Provide the [X, Y] coordinate of the cell's center where the given text is located.  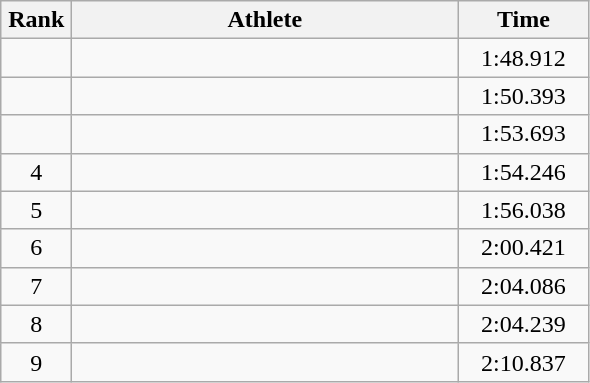
5 [36, 210]
Athlete [265, 20]
1:54.246 [524, 172]
1:53.693 [524, 134]
Time [524, 20]
1:50.393 [524, 96]
Rank [36, 20]
2:04.086 [524, 286]
8 [36, 324]
7 [36, 286]
2:00.421 [524, 248]
1:56.038 [524, 210]
2:04.239 [524, 324]
6 [36, 248]
2:10.837 [524, 362]
1:48.912 [524, 58]
9 [36, 362]
4 [36, 172]
